Determine the (X, Y) coordinate at the center of the cell enclosing the given text.  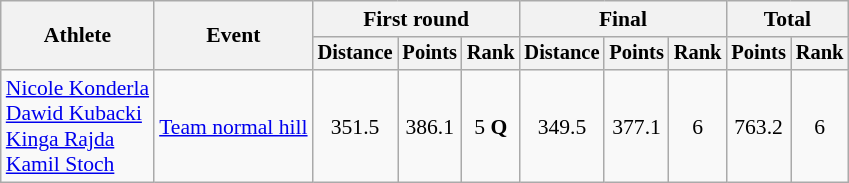
351.5 (356, 126)
Total (787, 19)
Final (622, 19)
377.1 (636, 126)
349.5 (562, 126)
386.1 (430, 126)
Event (233, 36)
Team normal hill (233, 126)
5 Q (491, 126)
Athlete (78, 36)
763.2 (758, 126)
Nicole KonderlaDawid KubackiKinga RajdaKamil Stoch (78, 126)
First round (416, 19)
